Detect which cell encompasses the target text, then output its [X, Y] center coordinate. 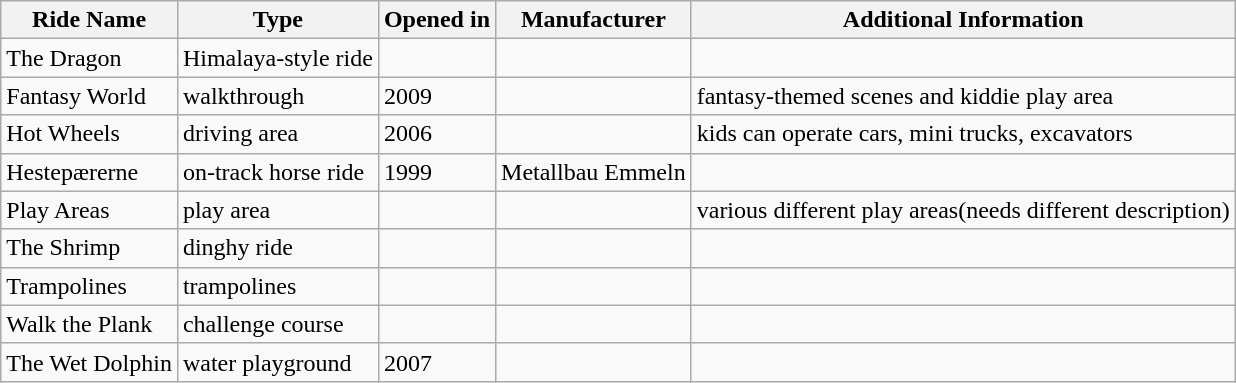
Metallbau Emmeln [594, 172]
Fantasy World [90, 96]
driving area [278, 134]
2009 [436, 96]
2007 [436, 362]
trampolines [278, 286]
walkthrough [278, 96]
Hestepærerne [90, 172]
dinghy ride [278, 248]
on-track horse ride [278, 172]
The Shrimp [90, 248]
Manufacturer [594, 20]
Hot Wheels [90, 134]
Walk the Plank [90, 324]
Additional Information [963, 20]
2006 [436, 134]
Ride Name [90, 20]
Type [278, 20]
fantasy-themed scenes and kiddie play area [963, 96]
kids can operate cars, mini trucks, excavators [963, 134]
play area [278, 210]
1999 [436, 172]
water playground [278, 362]
Play Areas [90, 210]
The Dragon [90, 58]
The Wet Dolphin [90, 362]
Opened in [436, 20]
Trampolines [90, 286]
challenge course [278, 324]
various different play areas(needs different description) [963, 210]
Himalaya-style ride [278, 58]
